Pinpoint the cell where the given text exists, returning its [X, Y] midpoint coordinate. 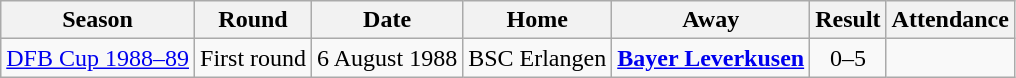
0–5 [848, 58]
Date [388, 20]
Bayer Leverkusen [711, 58]
DFB Cup 1988–89 [98, 58]
BSC Erlangen [538, 58]
Season [98, 20]
6 August 1988 [388, 58]
Home [538, 20]
Attendance [950, 20]
First round [254, 58]
Result [848, 20]
Away [711, 20]
Round [254, 20]
